Return (X, Y) of the center of cell containing provided text 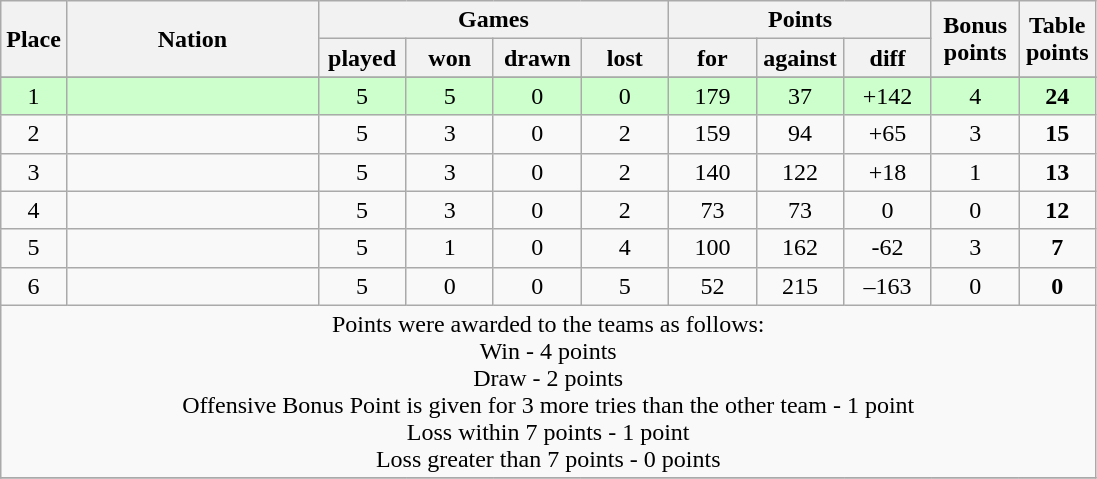
12 (1058, 210)
against (800, 58)
won (450, 58)
Place (34, 39)
6 (34, 286)
+65 (888, 134)
drawn (537, 58)
37 (800, 96)
7 (1058, 248)
lost (625, 58)
Points (800, 20)
140 (713, 172)
24 (1058, 96)
13 (1058, 172)
162 (800, 248)
Games (493, 20)
-62 (888, 248)
100 (713, 248)
215 (800, 286)
159 (713, 134)
+18 (888, 172)
–163 (888, 286)
122 (800, 172)
played (362, 58)
179 (713, 96)
94 (800, 134)
Nation (192, 39)
+142 (888, 96)
Bonuspoints (975, 39)
diff (888, 58)
15 (1058, 134)
for (713, 58)
Tablepoints (1058, 39)
52 (713, 286)
